Scan for the cell matching the given text and deliver its (x, y) coordinate at center. 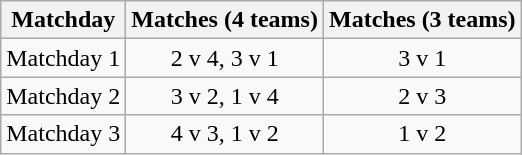
Matches (4 teams) (225, 20)
3 v 2, 1 v 4 (225, 96)
Matchday 2 (64, 96)
Matches (3 teams) (422, 20)
Matchday 3 (64, 134)
2 v 3 (422, 96)
2 v 4, 3 v 1 (225, 58)
Matchday (64, 20)
4 v 3, 1 v 2 (225, 134)
1 v 2 (422, 134)
3 v 1 (422, 58)
Matchday 1 (64, 58)
